Capture the cell that displays the provided text and extract its (x, y) central coordinate. 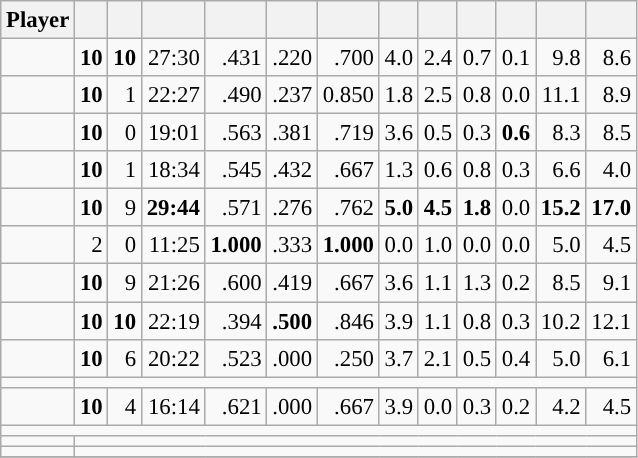
12.1 (611, 321)
.700 (348, 58)
.432 (292, 170)
.545 (236, 170)
.237 (292, 95)
.381 (292, 133)
.762 (348, 208)
.490 (236, 95)
2.1 (438, 358)
0.1 (516, 58)
4 (124, 406)
11.1 (561, 95)
2.4 (438, 58)
0.4 (516, 358)
27:30 (173, 58)
9.1 (611, 283)
.220 (292, 58)
.846 (348, 321)
22:19 (173, 321)
17.0 (611, 208)
.333 (292, 245)
.563 (236, 133)
3.7 (398, 358)
20:22 (173, 358)
6.6 (561, 170)
29:44 (173, 208)
1.0 (438, 245)
.250 (348, 358)
.571 (236, 208)
.500 (292, 321)
8.3 (561, 133)
0.850 (348, 95)
0.7 (476, 58)
.276 (292, 208)
11:25 (173, 245)
.621 (236, 406)
.394 (236, 321)
16:14 (173, 406)
.523 (236, 358)
.419 (292, 283)
.719 (348, 133)
15.2 (561, 208)
4.2 (561, 406)
10.2 (561, 321)
2 (92, 245)
6.1 (611, 358)
22:27 (173, 95)
2.5 (438, 95)
.431 (236, 58)
9.8 (561, 58)
.600 (236, 283)
Player (38, 20)
8.6 (611, 58)
6 (124, 358)
18:34 (173, 170)
8.9 (611, 95)
19:01 (173, 133)
21:26 (173, 283)
